Detect which cell encompasses the target text, then output its (X, Y) center coordinate. 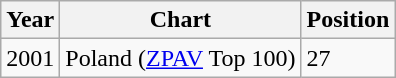
Chart (180, 20)
2001 (30, 58)
Year (30, 20)
27 (348, 58)
Position (348, 20)
Poland (ZPAV Top 100) (180, 58)
